For the text-containing cell, return its midpoint in [x, y] coordinate format. 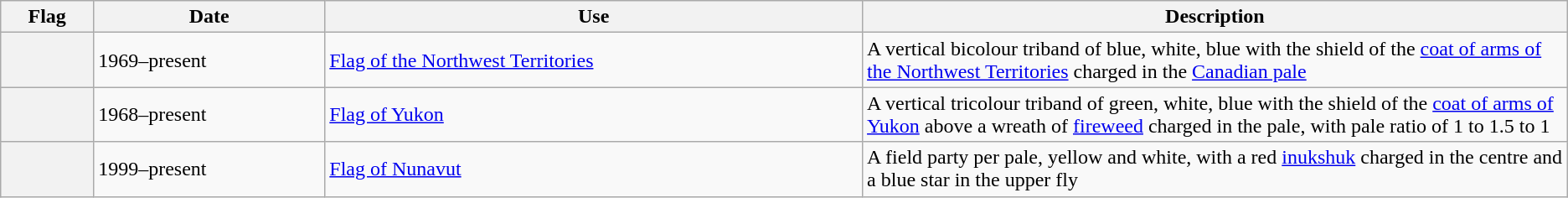
Flag of the Northwest Territories [594, 60]
Flag [47, 17]
Flag of Nunavut [594, 169]
Use [594, 17]
1969–present [209, 60]
A vertical bicolour triband of blue, white, blue with the shield of the coat of arms of the Northwest Territories charged in the Canadian pale [1215, 60]
Date [209, 17]
1999–present [209, 169]
1968–present [209, 114]
Flag of Yukon [594, 114]
Description [1215, 17]
A field party per pale, yellow and white, with a red inukshuk charged in the centre and a blue star in the upper fly [1215, 169]
